Output the (X, Y) coordinate of the center of the cell containing the given text.  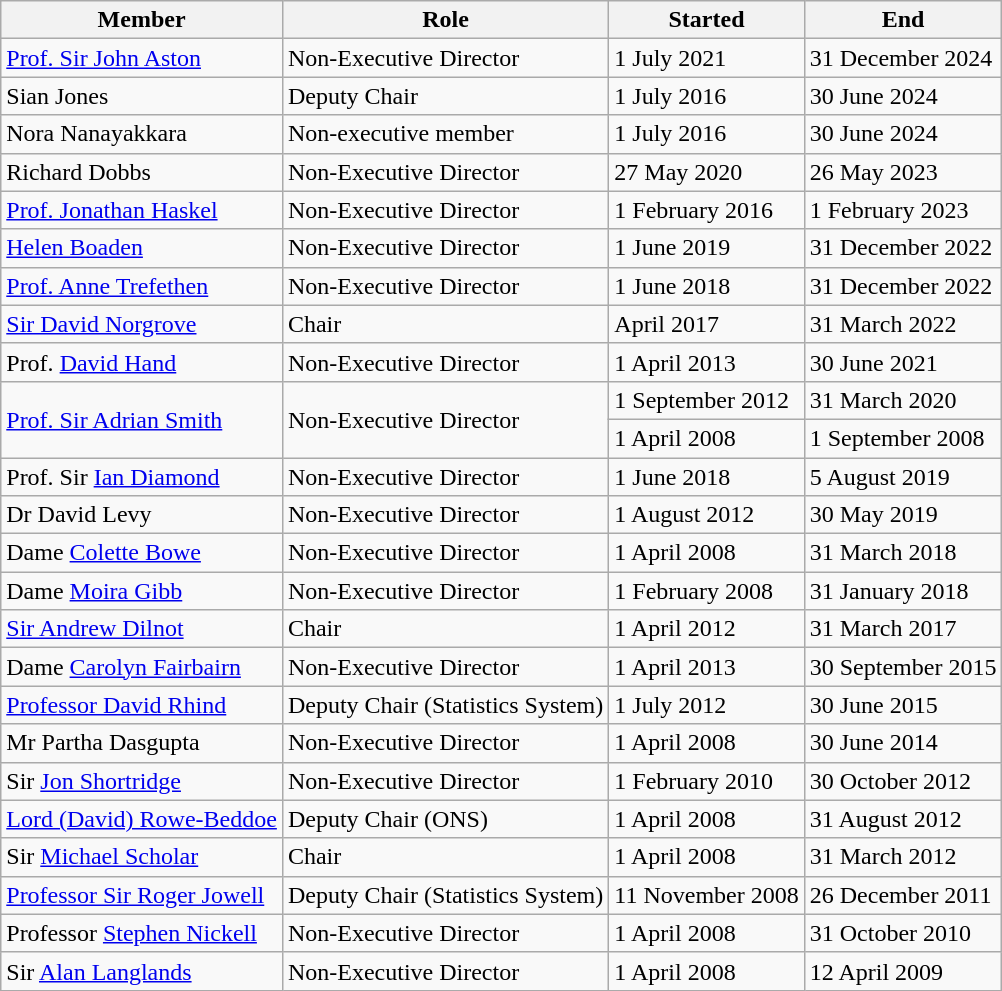
1 September 2012 (706, 400)
Dame Carolyn Fairbairn (142, 667)
Richard Dobbs (142, 172)
31 August 2012 (903, 819)
End (903, 20)
30 September 2015 (903, 667)
31 December 2024 (903, 58)
Role (445, 20)
Prof. Sir Adrian Smith (142, 419)
5 August 2019 (903, 477)
Professor David Rhind (142, 705)
1 February 2016 (706, 210)
30 May 2019 (903, 515)
30 June 2021 (903, 362)
Mr Partha Dasgupta (142, 743)
Dr David Levy (142, 515)
Prof. Jonathan Haskel (142, 210)
Sian Jones (142, 96)
1 August 2012 (706, 515)
Professor Sir Roger Jowell (142, 895)
Sir Andrew Dilnot (142, 629)
1 July 2012 (706, 705)
31 March 2012 (903, 857)
1 February 2008 (706, 591)
April 2017 (706, 324)
Deputy Chair (ONS) (445, 819)
Deputy Chair (445, 96)
Prof. Anne Trefethen (142, 286)
1 July 2021 (706, 58)
11 November 2008 (706, 895)
Sir David Norgrove (142, 324)
Prof. David Hand (142, 362)
31 October 2010 (903, 933)
Prof. Sir John Aston (142, 58)
31 March 2022 (903, 324)
1 February 2023 (903, 210)
1 April 2012 (706, 629)
Dame Colette Bowe (142, 553)
Started (706, 20)
Nora Nanayakkara (142, 134)
30 June 2015 (903, 705)
Sir Jon Shortridge (142, 781)
27 May 2020 (706, 172)
12 April 2009 (903, 971)
30 June 2014 (903, 743)
Helen Boaden (142, 248)
31 March 2017 (903, 629)
Professor Stephen Nickell (142, 933)
30 October 2012 (903, 781)
1 June 2019 (706, 248)
1 September 2008 (903, 438)
Sir Alan Langlands (142, 971)
Member (142, 20)
31 March 2018 (903, 553)
26 December 2011 (903, 895)
Non-executive member (445, 134)
Sir Michael Scholar (142, 857)
26 May 2023 (903, 172)
Dame Moira Gibb (142, 591)
1 February 2010 (706, 781)
Prof. Sir Ian Diamond (142, 477)
31 March 2020 (903, 400)
Lord (David) Rowe-Beddoe (142, 819)
31 January 2018 (903, 591)
